Identify which cell holds the provided text, then report its (x, y) central coordinate. 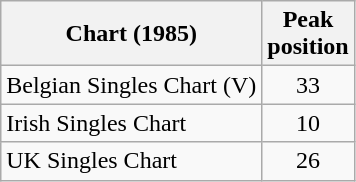
UK Singles Chart (132, 161)
Chart (1985) (132, 34)
Peakposition (308, 34)
Irish Singles Chart (132, 123)
10 (308, 123)
33 (308, 85)
Belgian Singles Chart (V) (132, 85)
26 (308, 161)
